Capture the cell that displays the provided text and extract its [x, y] central coordinate. 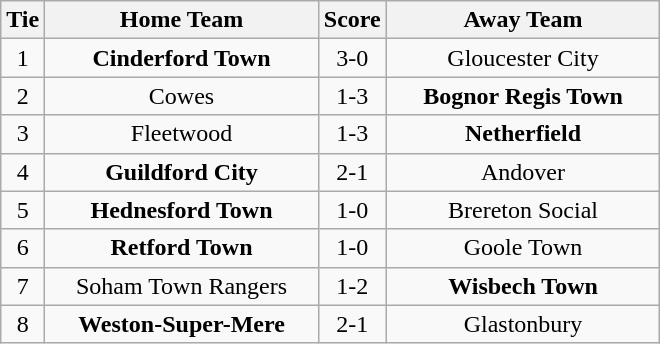
Wisbech Town [523, 286]
Fleetwood [182, 134]
Cowes [182, 96]
Soham Town Rangers [182, 286]
Retford Town [182, 248]
1-2 [352, 286]
Hednesford Town [182, 210]
Andover [523, 172]
Weston-Super-Mere [182, 324]
Tie [23, 20]
Home Team [182, 20]
Goole Town [523, 248]
Bognor Regis Town [523, 96]
Away Team [523, 20]
1 [23, 58]
7 [23, 286]
Cinderford Town [182, 58]
Glastonbury [523, 324]
Brereton Social [523, 210]
3-0 [352, 58]
8 [23, 324]
5 [23, 210]
6 [23, 248]
Gloucester City [523, 58]
Score [352, 20]
Netherfield [523, 134]
Guildford City [182, 172]
3 [23, 134]
4 [23, 172]
2 [23, 96]
